Determine the [X, Y] coordinate at the center of the cell enclosing the given text.  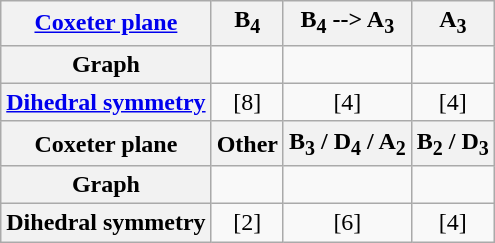
B2 / D3 [452, 143]
B4 [247, 23]
B3 / D4 / A2 [347, 143]
A3 [452, 23]
B4 --> A3 [347, 23]
Other [247, 143]
[6] [347, 223]
[8] [247, 102]
[2] [247, 223]
